Capture the cell that displays the provided text and extract its [x, y] central coordinate. 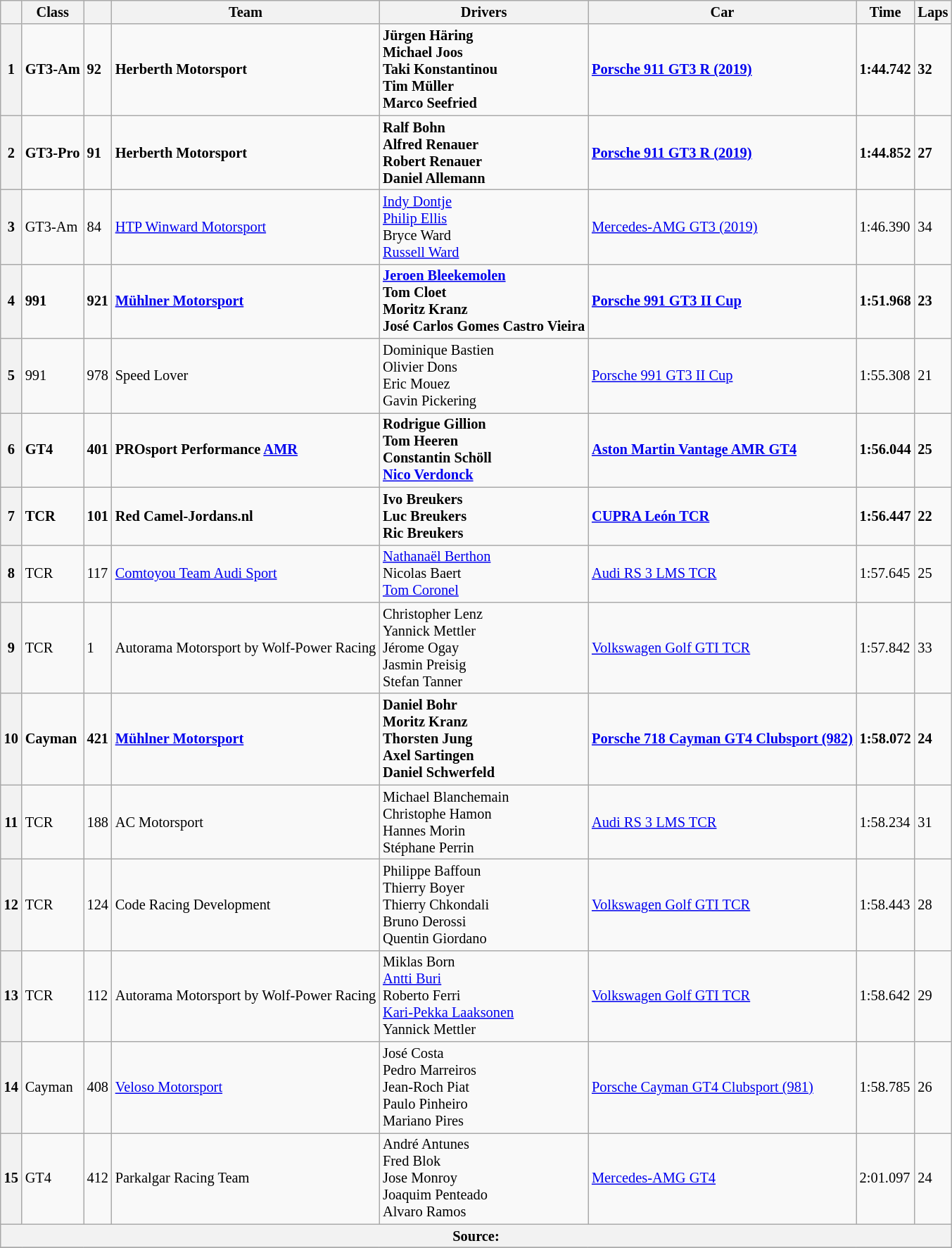
Dominique Bastien Olivier Dons Eric Mouez Gavin Pickering [484, 376]
1:44.852 [885, 153]
Speed Lover [246, 376]
2 [11, 153]
1:51.968 [885, 301]
Team [246, 12]
HTP Winward Motorsport [246, 227]
André Antunes Fred Blok Jose Monroy Joaquim Penteado Alvaro Ramos [484, 1178]
1:58.642 [885, 996]
Michael Blanchemain Christophe Hamon Hannes Morin Stéphane Perrin [484, 822]
421 [98, 739]
Class [53, 12]
29 [933, 996]
José Costa Pedro Marreiros Jean-Roch Piat Paulo Pinheiro Mariano Pires [484, 1088]
Porsche Cayman GT4 Clubsport (981) [722, 1088]
15 [11, 1178]
GT3-Pro [53, 153]
Ralf Bohn Alfred Renauer Robert Renauer Daniel Allemann [484, 153]
188 [98, 822]
Code Racing Development [246, 905]
408 [98, 1088]
CUPRA León TCR [722, 516]
12 [11, 905]
91 [98, 153]
4 [11, 301]
Mercedes-AMG GT4 [722, 1178]
1:57.645 [885, 574]
92 [98, 70]
Aston Martin Vantage AMR GT4 [722, 450]
1:57.842 [885, 648]
Porsche 718 Cayman GT4 Clubsport (982) [722, 739]
AC Motorsport [246, 822]
1:46.390 [885, 227]
1:56.447 [885, 516]
28 [933, 905]
Drivers [484, 12]
1:58.443 [885, 905]
978 [98, 376]
401 [98, 450]
31 [933, 822]
Philippe Baffoun Thierry Boyer Thierry Chkondali Bruno Derossi Quentin Giordano [484, 905]
124 [98, 905]
Jürgen Häring Michael Joos Taki Konstantinou Tim Müller Marco Seefried [484, 70]
1:58.785 [885, 1088]
32 [933, 70]
101 [98, 516]
Daniel Bohr Moritz Kranz Thorsten Jung Axel Sartingen Daniel Schwerfeld [484, 739]
921 [98, 301]
Christopher Lenz Yannick Mettler Jérome Ogay Jasmin Preisig Stefan Tanner [484, 648]
3 [11, 227]
1:58.234 [885, 822]
Red Camel-Jordans.nl [246, 516]
8 [11, 574]
5 [11, 376]
13 [11, 996]
21 [933, 376]
1:44.742 [885, 70]
6 [11, 450]
84 [98, 227]
Ivo Breukers Luc Breukers Ric Breukers [484, 516]
2:01.097 [885, 1178]
Veloso Motorsport [246, 1088]
9 [11, 648]
22 [933, 516]
27 [933, 153]
7 [11, 516]
Laps [933, 12]
Comtoyou Team Audi Sport [246, 574]
Source: [476, 1236]
412 [98, 1178]
Indy Dontje Philip Ellis Bryce Ward Russell Ward [484, 227]
Time [885, 12]
26 [933, 1088]
Mercedes-AMG GT3 (2019) [722, 227]
Nathanaël Berthon Nicolas Baert Tom Coronel [484, 574]
33 [933, 648]
1:56.044 [885, 450]
Car [722, 12]
34 [933, 227]
1:55.308 [885, 376]
1:58.072 [885, 739]
Jeroen Bleekemolen Tom Cloet Moritz Kranz José Carlos Gomes Castro Vieira [484, 301]
Parkalgar Racing Team [246, 1178]
Rodrigue Gillion Tom Heeren Constantin Schöll Nico Verdonck [484, 450]
112 [98, 996]
23 [933, 301]
10 [11, 739]
14 [11, 1088]
PROsport Performance AMR [246, 450]
Miklas Born Antti Buri Roberto Ferri Kari-Pekka Laaksonen Yannick Mettler [484, 996]
11 [11, 822]
117 [98, 574]
